Extract the [x, y] coordinate from the center of the cell holding the provided text.  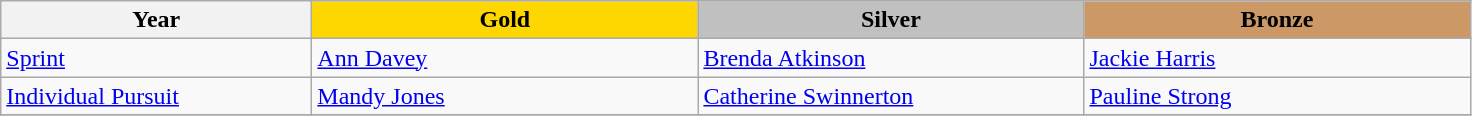
Individual Pursuit [156, 96]
Sprint [156, 58]
Catherine Swinnerton [891, 96]
Jackie Harris [1277, 58]
Brenda Atkinson [891, 58]
Silver [891, 20]
Gold [505, 20]
Year [156, 20]
Bronze [1277, 20]
Ann Davey [505, 58]
Mandy Jones [505, 96]
Pauline Strong [1277, 96]
